Find where the given text appears and provide that cell's center as (x, y) coordinate. 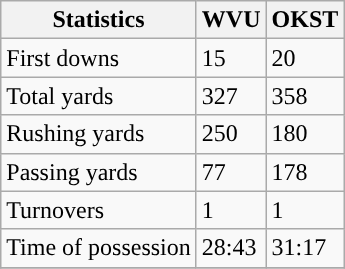
Turnovers (99, 210)
15 (231, 58)
77 (231, 172)
Time of possession (99, 248)
First downs (99, 58)
WVU (231, 20)
OKST (305, 20)
Total yards (99, 96)
28:43 (231, 248)
327 (231, 96)
Passing yards (99, 172)
Rushing yards (99, 134)
31:17 (305, 248)
178 (305, 172)
250 (231, 134)
358 (305, 96)
180 (305, 134)
Statistics (99, 20)
20 (305, 58)
